Identify which cell holds the provided text, then report its [x, y] central coordinate. 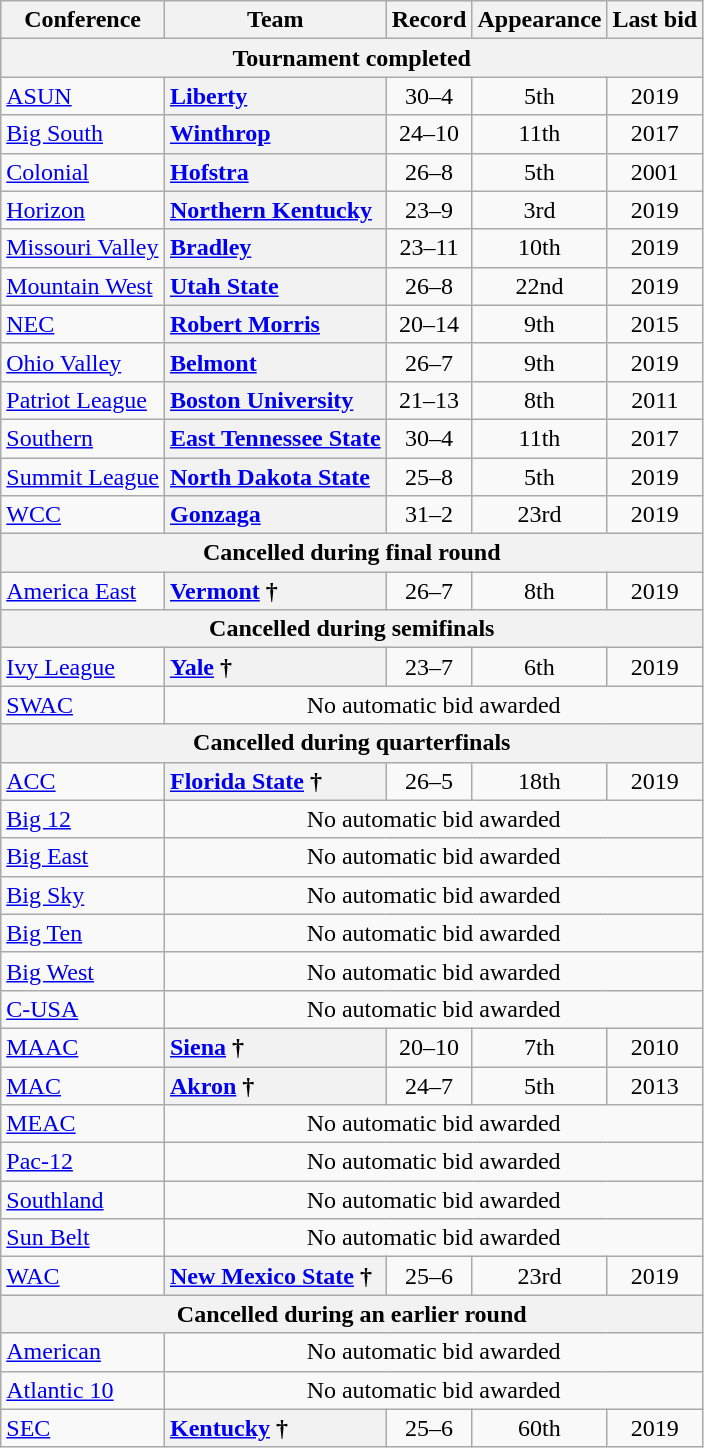
2015 [655, 324]
Summit League [83, 477]
Appearance [540, 20]
Cancelled during an earlier round [352, 1314]
ACC [83, 781]
10th [540, 248]
America East [83, 591]
7th [540, 1047]
MAC [83, 1085]
20–14 [429, 324]
Big West [83, 971]
Big Ten [83, 933]
Conference [83, 20]
Gonzaga [275, 515]
Hofstra [275, 172]
Akron † [275, 1085]
Big South [83, 134]
23–9 [429, 210]
Siena † [275, 1047]
Robert Morris [275, 324]
C-USA [83, 1009]
Belmont [275, 362]
Patriot League [83, 400]
Southern [83, 438]
24–10 [429, 134]
18th [540, 781]
ASUN [83, 96]
American [83, 1352]
Atlantic 10 [83, 1390]
SEC [83, 1428]
Last bid [655, 20]
Bradley [275, 248]
New Mexico State † [275, 1276]
SWAC [83, 705]
Big 12 [83, 819]
Florida State † [275, 781]
MAAC [83, 1047]
Cancelled during semifinals [352, 629]
WAC [83, 1276]
Horizon [83, 210]
Southland [83, 1200]
23–11 [429, 248]
Ohio Valley [83, 362]
2013 [655, 1085]
Record [429, 20]
Mountain West [83, 286]
NEC [83, 324]
Missouri Valley [83, 248]
Boston University [275, 400]
25–8 [429, 477]
Big East [83, 857]
North Dakota State [275, 477]
Vermont † [275, 591]
60th [540, 1428]
20–10 [429, 1047]
East Tennessee State [275, 438]
Sun Belt [83, 1238]
24–7 [429, 1085]
Winthrop [275, 134]
Kentucky † [275, 1428]
26–5 [429, 781]
3rd [540, 210]
23–7 [429, 667]
MEAC [83, 1124]
Cancelled during final round [352, 553]
21–13 [429, 400]
2010 [655, 1047]
Yale † [275, 667]
Northern Kentucky [275, 210]
6th [540, 667]
22nd [540, 286]
Pac-12 [83, 1162]
Big Sky [83, 895]
WCC [83, 515]
Ivy League [83, 667]
2011 [655, 400]
Colonial [83, 172]
31–2 [429, 515]
Cancelled during quarterfinals [352, 743]
Liberty [275, 96]
2001 [655, 172]
Utah State [275, 286]
Tournament completed [352, 58]
Team [275, 20]
